Provide the [x, y] coordinate of the cell's center where the given text is located.  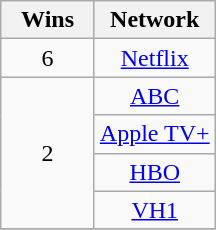
Wins [48, 20]
2 [48, 153]
Netflix [154, 58]
HBO [154, 172]
6 [48, 58]
Network [154, 20]
VH1 [154, 210]
Apple TV+ [154, 134]
ABC [154, 96]
